For the text-containing cell, return its midpoint in (X, Y) coordinate format. 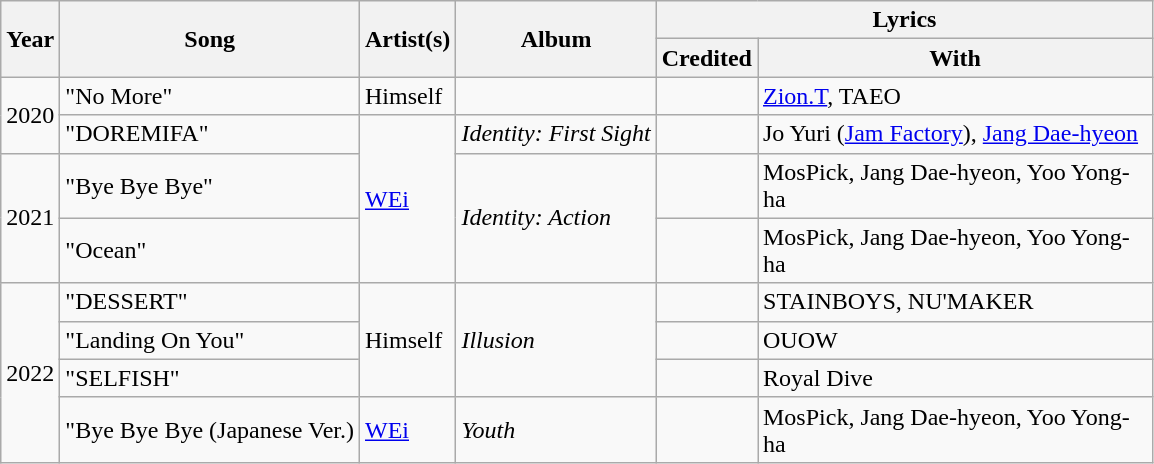
Identity: First Sight (556, 134)
2020 (30, 115)
Credited (706, 58)
Year (30, 39)
"Bye Bye Bye" (210, 186)
Lyrics (904, 20)
"SELFISH" (210, 378)
With (956, 58)
"DESSERT" (210, 302)
STAINBOYS, NU'MAKER (956, 302)
Artist(s) (407, 39)
OUOW (956, 340)
"Ocean" (210, 250)
2022 (30, 372)
"Bye Bye Bye (Japanese Ver.) (210, 430)
Album (556, 39)
"DOREMIFA" (210, 134)
Zion.T, TAEO (956, 96)
Song (210, 39)
Youth (556, 430)
Jo Yuri (Jam Factory), Jang Dae-hyeon (956, 134)
Illusion (556, 340)
Royal Dive (956, 378)
"No More" (210, 96)
2021 (30, 218)
"Landing On You" (210, 340)
Identity: Action (556, 218)
